Identify which cell holds the provided text, then report its [X, Y] central coordinate. 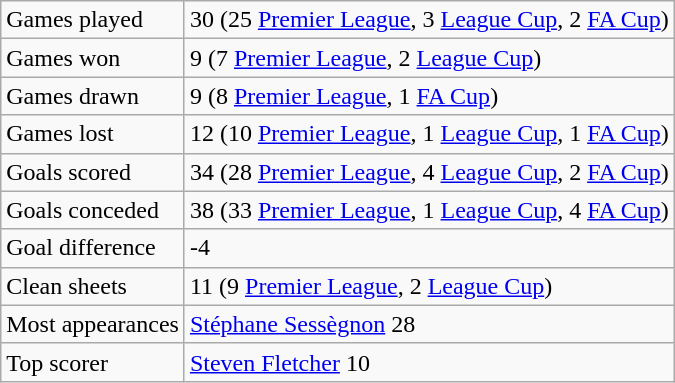
Top scorer [93, 362]
Steven Fletcher 10 [429, 362]
30 (25 Premier League, 3 League Cup, 2 FA Cup) [429, 20]
Goals scored [93, 172]
12 (10 Premier League, 1 League Cup, 1 FA Cup) [429, 134]
9 (8 Premier League, 1 FA Cup) [429, 96]
Goals conceded [93, 210]
-4 [429, 248]
34 (28 Premier League, 4 League Cup, 2 FA Cup) [429, 172]
38 (33 Premier League, 1 League Cup, 4 FA Cup) [429, 210]
Clean sheets [93, 286]
Games lost [93, 134]
9 (7 Premier League, 2 League Cup) [429, 58]
Goal difference [93, 248]
Games drawn [93, 96]
Games won [93, 58]
Games played [93, 20]
Most appearances [93, 324]
11 (9 Premier League, 2 League Cup) [429, 286]
Stéphane Sessègnon 28 [429, 324]
